Provide the [X, Y] coordinate of the cell's center where the given text is located.  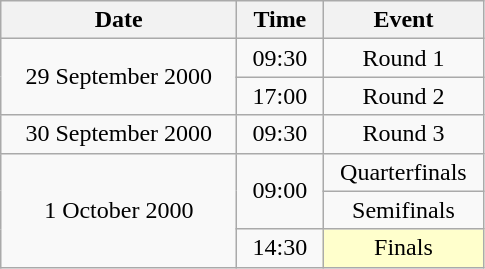
Semifinals [404, 210]
1 October 2000 [119, 210]
Round 3 [404, 134]
Date [119, 20]
30 September 2000 [119, 134]
Event [404, 20]
Round 1 [404, 58]
17:00 [280, 96]
Round 2 [404, 96]
Finals [404, 248]
09:00 [280, 191]
Quarterfinals [404, 172]
29 September 2000 [119, 77]
Time [280, 20]
14:30 [280, 248]
